From the cell containing the given text, extract its center point as (X, Y) coordinate. 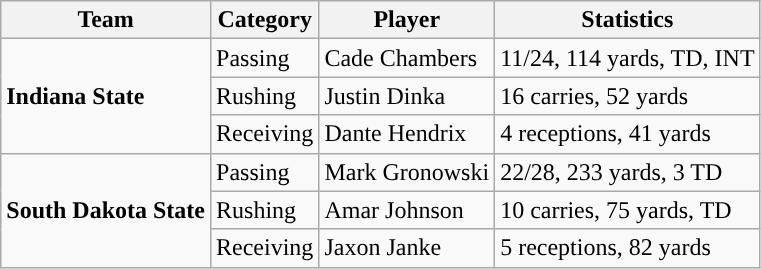
Team (106, 20)
10 carries, 75 yards, TD (628, 210)
Player (407, 20)
5 receptions, 82 yards (628, 248)
Dante Hendrix (407, 134)
Cade Chambers (407, 58)
Statistics (628, 20)
Amar Johnson (407, 210)
Category (265, 20)
Jaxon Janke (407, 248)
11/24, 114 yards, TD, INT (628, 58)
Mark Gronowski (407, 172)
South Dakota State (106, 210)
16 carries, 52 yards (628, 96)
22/28, 233 yards, 3 TD (628, 172)
Indiana State (106, 96)
Justin Dinka (407, 96)
4 receptions, 41 yards (628, 134)
